Provide the [x, y] coordinate of the cell's center where the given text is located.  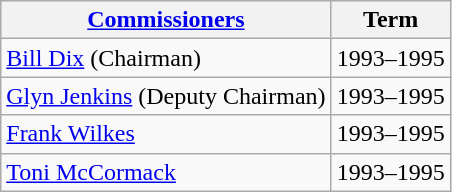
Frank Wilkes [166, 134]
Toni McCormack [166, 172]
Bill Dix (Chairman) [166, 58]
Glyn Jenkins (Deputy Chairman) [166, 96]
Term [390, 20]
Commissioners [166, 20]
